Return the (X, Y) coordinate for the center point of the cell that contains the specified text.  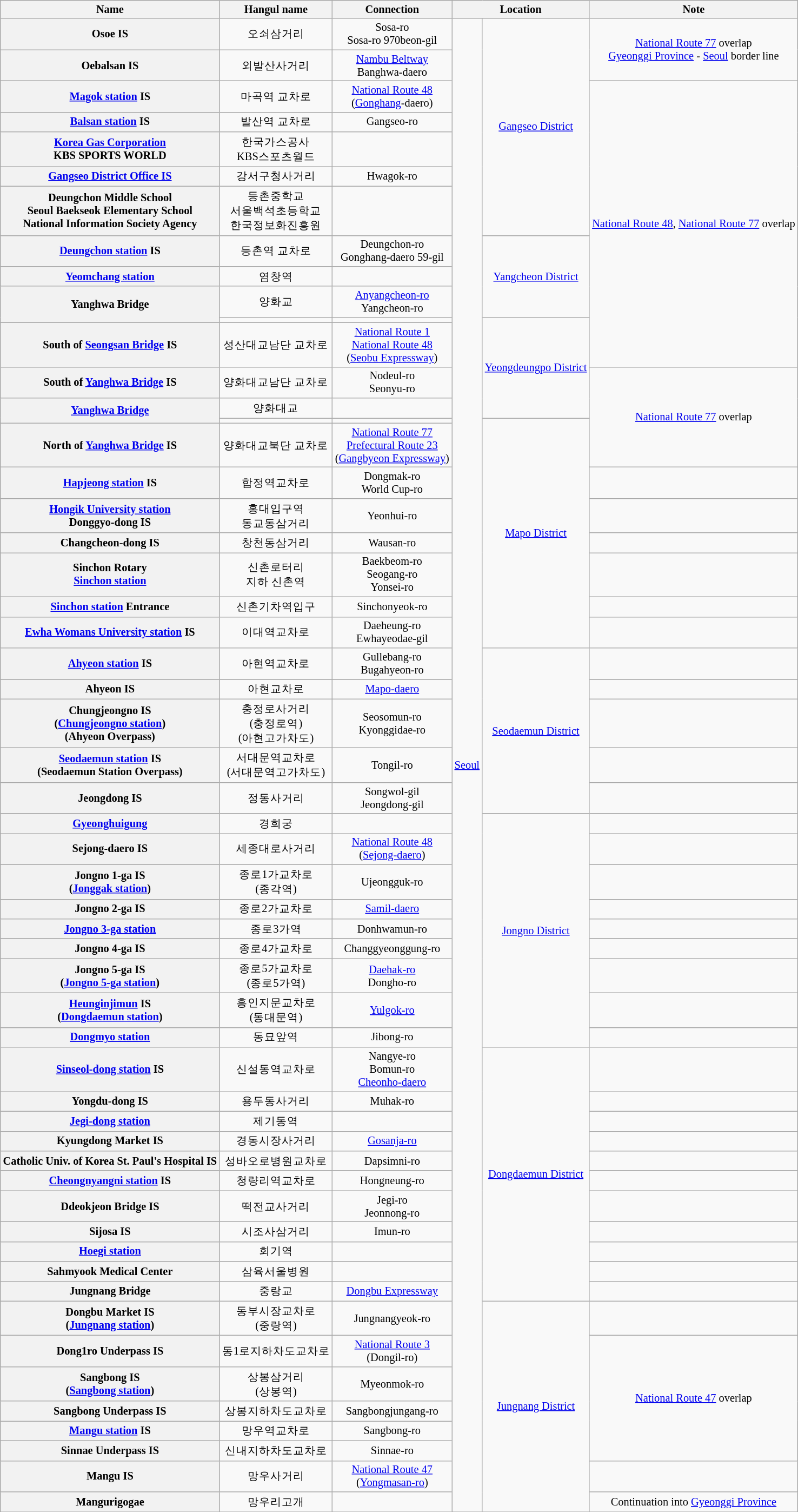
Gangseo District Office IS (110, 176)
망우리고개 (276, 1502)
정동사거리 (276, 798)
Hongik University stationDonggyo-dong IS (110, 516)
Mangu station IS (110, 1430)
마곡역 교차로 (276, 96)
아현교차로 (276, 689)
Osoe IS (110, 34)
Yangcheon District (536, 276)
National Route 77 overlapGyeonggi Province - Seoul border line (693, 50)
National Route 77 overlap (693, 417)
Ujeongguk-ro (393, 882)
Sosa-roSosa-ro 970beon-gil (393, 34)
Daeheung-roEwhayeodae-gil (393, 632)
Jungnang Bridge (110, 1291)
Dongmak-roWorld Cup-ro (393, 483)
Sahmyook Medical Center (110, 1271)
National Route 47 overlap (693, 1398)
Myeonmok-ro (393, 1384)
Wausan-ro (393, 543)
Korea Gas CorporationKBS SPORTS WORLD (110, 149)
떡전교사거리 (276, 1206)
Connection (393, 9)
양화대교북단 교차로 (276, 445)
South of Yanghwa Bridge IS (110, 382)
신촌로터리지하 신촌역 (276, 575)
Sinchon RotarySinchon station (110, 575)
종로1가교차로(종각역) (276, 882)
Deungchon station IS (110, 251)
Continuation into Gyeonggi Province (693, 1502)
Jibong-ro (393, 1038)
Nangye-roBomun-roCheonho-daero (393, 1069)
경희궁 (276, 823)
Changgyeonggung-ro (393, 949)
Kyungdong Market IS (110, 1141)
Jegi-roJeonnong-ro (393, 1206)
Mangu IS (110, 1476)
Imun-ro (393, 1231)
Jungnangyeok-ro (393, 1318)
Deungchon Middle SchoolSeoul Baekseok Elementary SchoolNational Information Society Agency (110, 211)
Yulgok-ro (393, 1010)
신내지하차도교차로 (276, 1451)
성바오로병원교차로 (276, 1161)
양화대교 (276, 408)
Jungnang District (536, 1407)
Dongbu Expressway (393, 1291)
Muhak-ro (393, 1101)
Jegi-dong station (110, 1121)
염창역 (276, 276)
Jongno District (536, 930)
Baekbeom-roSeogang-roYonsei-ro (393, 575)
Jongno 5-ga IS(Jongno 5-ga station) (110, 976)
Sangbong IS(Sangbong station) (110, 1384)
Sejong-daero IS (110, 849)
종로2가교차로 (276, 909)
양화교 (276, 302)
동묘앞역 (276, 1038)
청량리역교차로 (276, 1180)
삼육서울병원 (276, 1271)
동부시장교차로(중랑역) (276, 1318)
Sangbongjungang-ro (393, 1411)
창천동삼거리 (276, 543)
동1로지하차도교차로 (276, 1351)
아현역교차로 (276, 663)
중랑교 (276, 1291)
성산대교남단 교차로 (276, 345)
National Route 1National Route 48(Seobu Expressway) (393, 345)
Ewha Womans University station IS (110, 632)
Gangseo-ro (393, 122)
Jongno 4-ga IS (110, 949)
Changcheon-dong IS (110, 543)
Chungjeongno IS(Chungjeongno station)(Ahyeon Overpass) (110, 724)
홍대입구역동교동삼거리 (276, 516)
종로4가교차로 (276, 949)
Balsan station IS (110, 122)
Heunginjimun IS(Dongdaemun station) (110, 1010)
Hongneung-ro (393, 1180)
Daehak-roDongho-ro (393, 976)
Tongil-ro (393, 765)
National Route 48(Sejong-daero) (393, 849)
경동시장사거리 (276, 1141)
Nodeul-roSeonyu-ro (393, 382)
Name (110, 9)
Seodaemun District (536, 730)
Yeongdeungpo District (536, 368)
National Route 48(Gonghang-daero) (393, 96)
Cheongnyangni station IS (110, 1180)
발산역 교차로 (276, 122)
Sangbong Underpass IS (110, 1411)
Hwagok-ro (393, 176)
한국가스공사KBS스포츠월드 (276, 149)
망우사거리 (276, 1476)
오쇠삼거리 (276, 34)
양화대교남단 교차로 (276, 382)
Sangbong-ro (393, 1430)
Jeongdong IS (110, 798)
상봉삼거리(상봉역) (276, 1384)
Jongno 2-ga IS (110, 909)
Ddeokjeon Bridge IS (110, 1206)
이대역교차로 (276, 632)
Sinnae Underpass IS (110, 1451)
Dapsimni-ro (393, 1161)
Hoegi station (110, 1252)
Sinnae-ro (393, 1451)
회기역 (276, 1252)
시조사삼거리 (276, 1231)
National Route 47(Yongmasan-ro) (393, 1476)
Mapo-daero (393, 689)
Seodaemun station IS(Seodaemun Station Overpass) (110, 765)
Donhwamun-ro (393, 928)
Sinchon station Entrance (110, 607)
Songwol-gilJeongdong-gil (393, 798)
강서구청사거리 (276, 176)
Sinchonyeok-ro (393, 607)
등촌중학교서울백석초등학교한국정보화진흥원 (276, 211)
Mapo District (536, 532)
세종대로사거리 (276, 849)
신촌기차역입구 (276, 607)
Seoul (467, 765)
Anyangcheon-roYangcheon-ro (393, 302)
Mangurigogae (110, 1502)
Nambu BeltwayBanghwa-daero (393, 65)
Samil-daero (393, 909)
외발산사거리 (276, 65)
North of Yanghwa Bridge IS (110, 445)
상봉지하차도교차로 (276, 1411)
용두동사거리 (276, 1101)
Sinseol-dong station IS (110, 1069)
Yeomchang station (110, 276)
Hapjeong station IS (110, 483)
Seosomun-roKyonggidae-ro (393, 724)
Deungchon-roGonghang-daero 59-gil (393, 251)
National Route 77Prefectural Route 23(Gangbyeon Expressway) (393, 445)
신설동역교차로 (276, 1069)
Sijosa IS (110, 1231)
망우역교차로 (276, 1430)
Jongno 3-ga station (110, 928)
Gullebang-roBugahyeon-ro (393, 663)
종로3가역 (276, 928)
Jongno 1-ga IS(Jonggak station) (110, 882)
Dongdaemun District (536, 1174)
Note (693, 9)
Gosanja-ro (393, 1141)
합정역교차로 (276, 483)
Yeonhui-ro (393, 516)
National Route 3(Dongil-ro) (393, 1351)
제기동역 (276, 1121)
Yongdu-dong IS (110, 1101)
Ahyeon IS (110, 689)
Catholic Univ. of Korea St. Paul's Hospital IS (110, 1161)
Dongbu Market IS(Jungnang station) (110, 1318)
등촌역 교차로 (276, 251)
Dong1ro Underpass IS (110, 1351)
Gangseo District (536, 127)
South of Seongsan Bridge IS (110, 345)
Location (521, 9)
Gyeonghuigung (110, 823)
서대문역교차로(서대문역고가차도) (276, 765)
Oebalsan IS (110, 65)
Magok station IS (110, 96)
Ahyeon station IS (110, 663)
National Route 48, National Route 77 overlap (693, 224)
Dongmyo station (110, 1038)
Hangul name (276, 9)
충정로사거리(충정로역)(아현고가차도) (276, 724)
종로5가교차로(종로5가역) (276, 976)
흥인지문교차로(동대문역) (276, 1010)
